Extract the [X, Y] coordinate from the center of the cell holding the provided text.  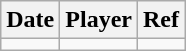
Ref [160, 20]
Date [30, 20]
Player [99, 20]
